Pinpoint the cell where the given text exists, returning its [x, y] midpoint coordinate. 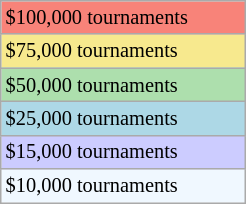
$100,000 tournaments [124, 17]
$75,000 tournaments [124, 51]
$50,000 tournaments [124, 85]
$15,000 tournaments [124, 152]
$10,000 tournaments [124, 186]
$25,000 tournaments [124, 118]
